Detect which cell encompasses the target text, then output its [X, Y] center coordinate. 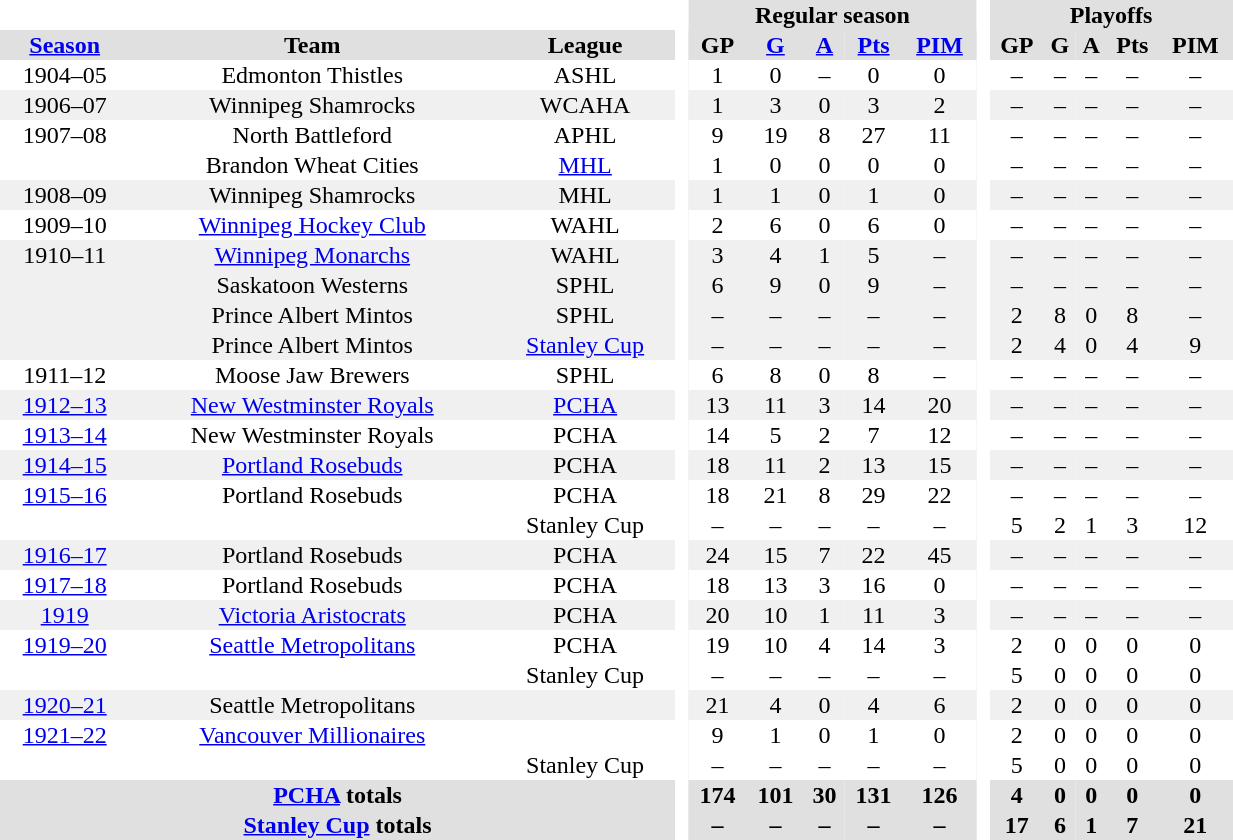
1920–21 [64, 705]
1919 [64, 615]
45 [940, 555]
16 [874, 585]
30 [824, 795]
1915–16 [64, 495]
131 [874, 795]
1909–10 [64, 225]
24 [717, 555]
Season [64, 45]
Winnipeg Monarchs [312, 255]
Team [312, 45]
League [585, 45]
1919–20 [64, 645]
126 [940, 795]
ASHL [585, 75]
Regular season [832, 15]
1908–09 [64, 195]
Saskatoon Westerns [312, 285]
1914–15 [64, 465]
Moose Jaw Brewers [312, 375]
1906–07 [64, 105]
Winnipeg Hockey Club [312, 225]
27 [874, 135]
Victoria Aristocrats [312, 615]
1916–17 [64, 555]
Brandon Wheat Cities [312, 165]
1904–05 [64, 75]
North Battleford [312, 135]
WCAHA [585, 105]
17 [1017, 825]
29 [874, 495]
1913–14 [64, 435]
101 [775, 795]
APHL [585, 135]
Stanley Cup totals [338, 825]
PCHA totals [338, 795]
1921–22 [64, 735]
1912–13 [64, 405]
1910–11 [64, 255]
174 [717, 795]
1911–12 [64, 375]
Vancouver Millionaires [312, 735]
1907–08 [64, 135]
Edmonton Thistles [312, 75]
Playoffs [1112, 15]
1917–18 [64, 585]
